Extract the (x, y) coordinate from the center of the cell holding the provided text.  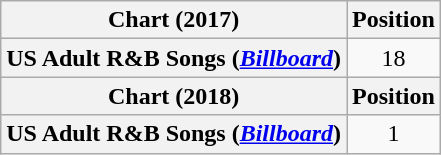
1 (394, 134)
18 (394, 58)
Chart (2018) (174, 96)
Chart (2017) (174, 20)
